Determine the [X, Y] coordinate at the center of the cell enclosing the given text.  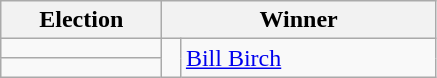
Bill Birch [308, 58]
Election [82, 20]
Winner [299, 20]
